Capture the cell that displays the provided text and extract its (X, Y) central coordinate. 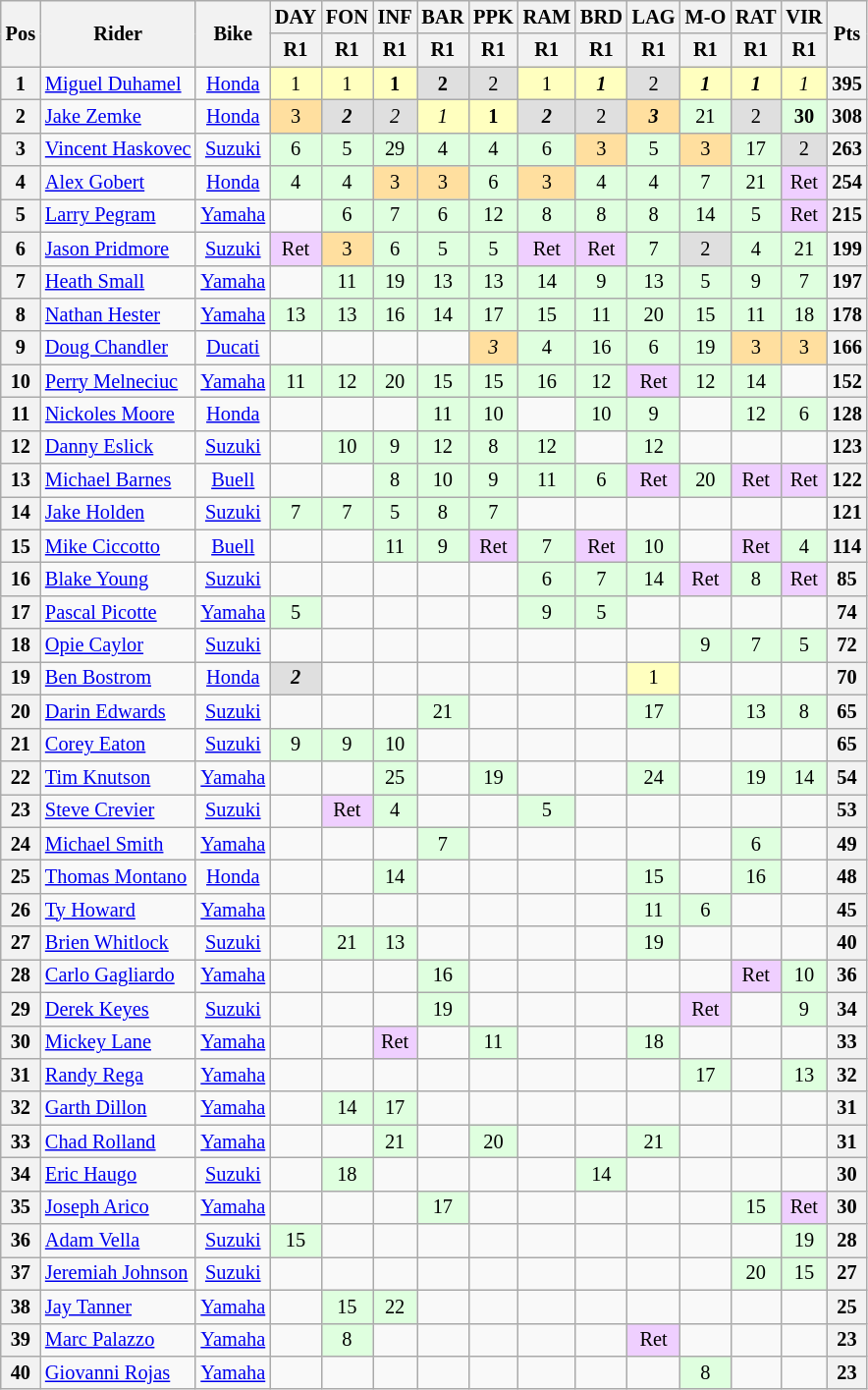
Garth Dillon (118, 1108)
215 (846, 215)
Bike (233, 33)
Pos (21, 33)
Darin Edwards (118, 711)
RAT (756, 17)
Carlo Gagliardo (118, 975)
263 (846, 149)
Eric Haugo (118, 1174)
Mike Ciccotto (118, 546)
72 (846, 645)
Nickoles Moore (118, 414)
INF (395, 17)
BAR (442, 17)
Brien Whitlock (118, 943)
197 (846, 282)
48 (846, 876)
Ben Bostrom (118, 678)
54 (846, 777)
Derek Keyes (118, 1009)
Vincent Haskovec (118, 149)
Jay Tanner (118, 1307)
LAG (654, 17)
Jeremiah Johnson (118, 1273)
Jake Holden (118, 513)
Chad Rolland (118, 1141)
Miguel Duhamel (118, 83)
Mickey Lane (118, 1042)
26 (21, 910)
Thomas Montano (118, 876)
70 (846, 678)
38 (21, 1307)
Pts (846, 33)
74 (846, 612)
Perry Melneciuc (118, 381)
PPK (493, 17)
Nathan Hester (118, 314)
Adam Vella (118, 1241)
Marc Palazzo (118, 1340)
Opie Caylor (118, 645)
Michael Smith (118, 844)
Jake Zemke (118, 116)
Heath Small (118, 282)
128 (846, 414)
199 (846, 249)
Pascal Picotte (118, 612)
Larry Pegram (118, 215)
VIR (803, 17)
Joseph Arico (118, 1207)
114 (846, 546)
BRD (601, 17)
Tim Knutson (118, 777)
123 (846, 447)
Doug Chandler (118, 348)
Danny Eslick (118, 447)
122 (846, 480)
Randy Rega (118, 1075)
Michael Barnes (118, 480)
Ducati (233, 348)
308 (846, 116)
Jason Pridmore (118, 249)
39 (21, 1340)
Rider (118, 33)
Corey Eaton (118, 745)
Steve Crevier (118, 810)
Ty Howard (118, 910)
35 (21, 1207)
395 (846, 83)
DAY (296, 17)
166 (846, 348)
Alex Gobert (118, 183)
152 (846, 381)
45 (846, 910)
178 (846, 314)
FON (348, 17)
RAM (547, 17)
Blake Young (118, 579)
37 (21, 1273)
85 (846, 579)
53 (846, 810)
121 (846, 513)
49 (846, 844)
Giovanni Rojas (118, 1372)
M-O (706, 17)
254 (846, 183)
